Scan for the cell matching the given text and deliver its (X, Y) coordinate at center. 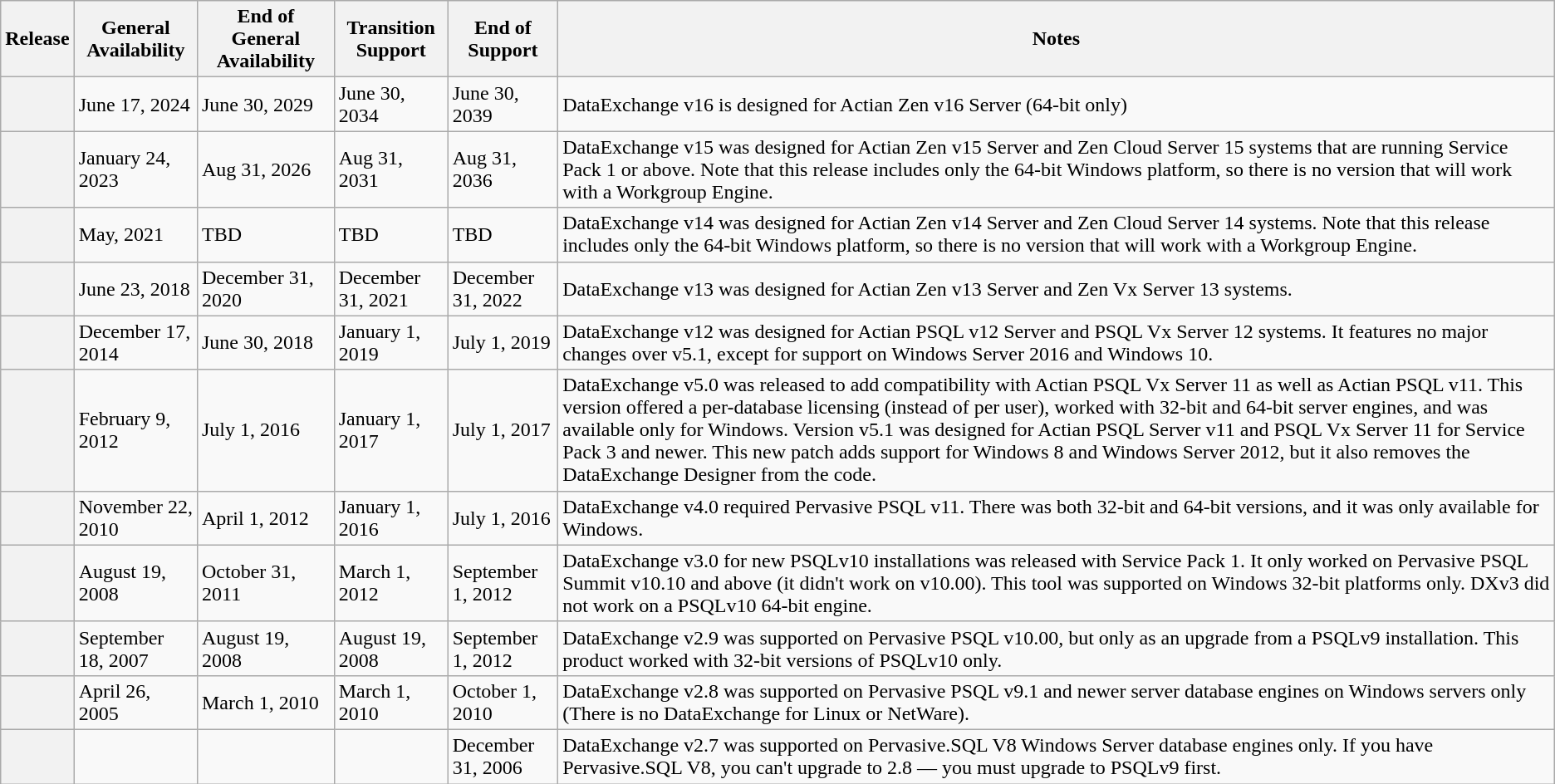
June 30, 2039 (503, 105)
DataExchange v13 was designed for Actian Zen v13 Server and Zen Vx Server 13 systems. (1057, 289)
Transition Support (390, 39)
January 1, 2019 (390, 342)
April 26, 2005 (135, 703)
Aug 31, 2026 (266, 169)
End of Support (503, 39)
November 22, 2010 (135, 518)
July 1, 2019 (503, 342)
April 1, 2012 (266, 518)
DataExchange v4.0 required Pervasive PSQL v11. There was both 32-bit and 64-bit versions, and it was only available for Windows. (1057, 518)
June 17, 2024 (135, 105)
January 1, 2016 (390, 518)
Aug 31, 2036 (503, 169)
June 30, 2029 (266, 105)
March 1, 2012 (390, 583)
December 31, 2021 (390, 289)
End of General Availability (266, 39)
September 18, 2007 (135, 648)
June 23, 2018 (135, 289)
Release (37, 39)
January 24, 2023 (135, 169)
Aug 31, 2031 (390, 169)
June 30, 2018 (266, 342)
Notes (1057, 39)
October 1, 2010 (503, 703)
December 17, 2014 (135, 342)
October 31, 2011 (266, 583)
December 31, 2006 (503, 756)
General Availability (135, 39)
July 1, 2017 (503, 430)
February 9, 2012 (135, 430)
January 1, 2017 (390, 430)
December 31, 2022 (503, 289)
May, 2021 (135, 234)
DataExchange v16 is designed for Actian Zen v16 Server (64-bit only) (1057, 105)
June 30, 2034 (390, 105)
December 31, 2020 (266, 289)
